From the cell containing the given text, extract its center point as [x, y] coordinate. 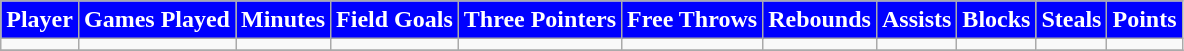
Free Throws [692, 20]
Rebounds [820, 20]
Assists [916, 20]
Player [40, 20]
Points [1144, 20]
Field Goals [395, 20]
Steals [1072, 20]
Three Pointers [540, 20]
Blocks [996, 20]
Games Played [156, 20]
Minutes [284, 20]
